Determine the (x, y) coordinate at the center of the cell enclosing the given text.  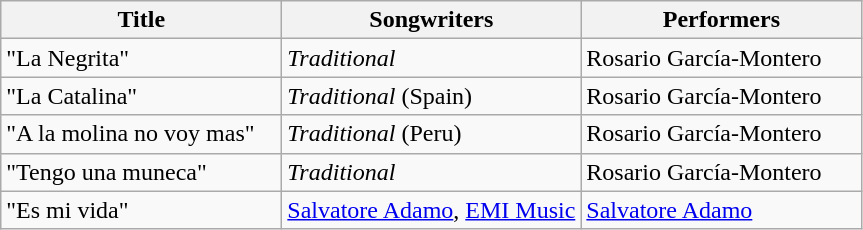
Songwriters (432, 20)
"Es mi vida" (142, 210)
"A la molina no voy mas" (142, 134)
Salvatore Adamo (722, 210)
Traditional (Peru) (432, 134)
"La Negrita" (142, 58)
"La Catalina" (142, 96)
Title (142, 20)
Performers (722, 20)
"Tengo una muneca" (142, 172)
Salvatore Adamo, EMI Music (432, 210)
Traditional (Spain) (432, 96)
